From the cell containing the given text, extract its center point as (X, Y) coordinate. 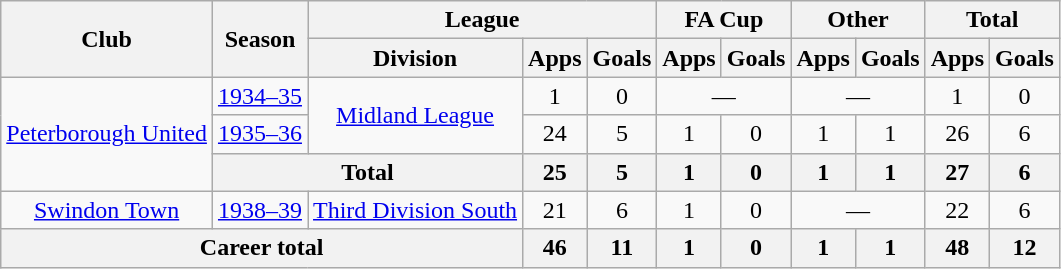
11 (622, 248)
Other (858, 20)
1934–35 (260, 96)
Season (260, 39)
Third Division South (416, 210)
48 (957, 248)
Midland League (416, 115)
Division (416, 58)
Career total (262, 248)
21 (555, 210)
26 (957, 134)
25 (555, 172)
22 (957, 210)
Swindon Town (107, 210)
27 (957, 172)
1935–36 (260, 134)
League (482, 20)
24 (555, 134)
12 (1025, 248)
Club (107, 39)
1938–39 (260, 210)
FA Cup (724, 20)
Peterborough United (107, 134)
46 (555, 248)
